Capture the cell that displays the provided text and extract its (X, Y) central coordinate. 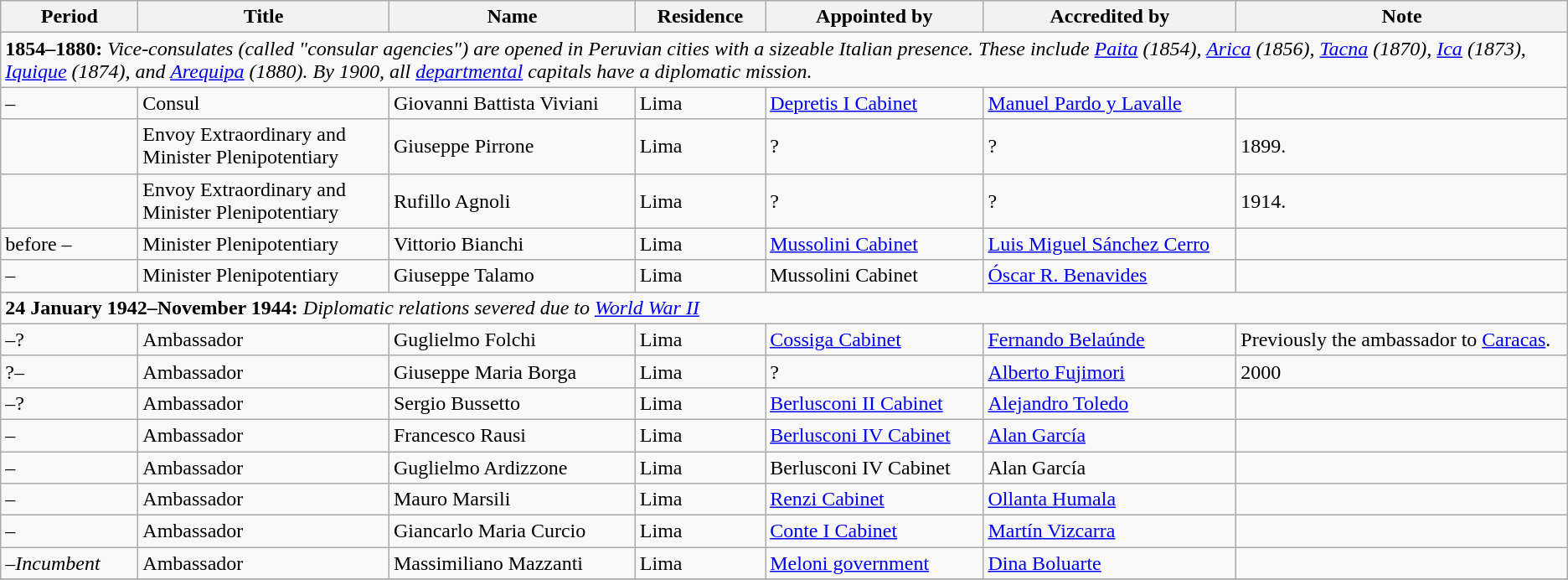
Fernando Belaúnde (1110, 339)
Giovanni Battista Viviani (512, 103)
Renzi Cabinet (874, 500)
?– (70, 371)
Massimiliano Mazzanti (512, 563)
Francesco Rausi (512, 435)
Consul (264, 103)
Sergio Bussetto (512, 403)
Guglielmo Folchi (512, 339)
Berlusconi II Cabinet (874, 403)
Depretis I Cabinet (874, 103)
Giuseppe Pirrone (512, 146)
Guglielmo Ardizzone (512, 467)
24 January 1942–November 1944: Diplomatic relations severed due to World War II (784, 308)
Alejandro Toledo (1110, 403)
before – (70, 244)
Vittorio Bianchi (512, 244)
Meloni government (874, 563)
Note (1402, 17)
Giuseppe Talamo (512, 276)
Luis Miguel Sánchez Cerro (1110, 244)
Cossiga Cabinet (874, 339)
2000 (1402, 371)
Mauro Marsili (512, 500)
Appointed by (874, 17)
Alberto Fujimori (1110, 371)
Óscar R. Benavides (1110, 276)
Title (264, 17)
1914. (1402, 201)
Giancarlo Maria Curcio (512, 531)
Accredited by (1110, 17)
Dina Boluarte (1110, 563)
Rufillo Agnoli (512, 201)
Ollanta Humala (1110, 500)
Name (512, 17)
Martín Vizcarra (1110, 531)
Giuseppe Maria Borga (512, 371)
Previously the ambassador to Caracas. (1402, 339)
Residence (700, 17)
Period (70, 17)
–Incumbent (70, 563)
1899. (1402, 146)
Conte I Cabinet (874, 531)
Manuel Pardo y Lavalle (1110, 103)
